Output the (x, y) coordinate of the center of the cell containing the given text.  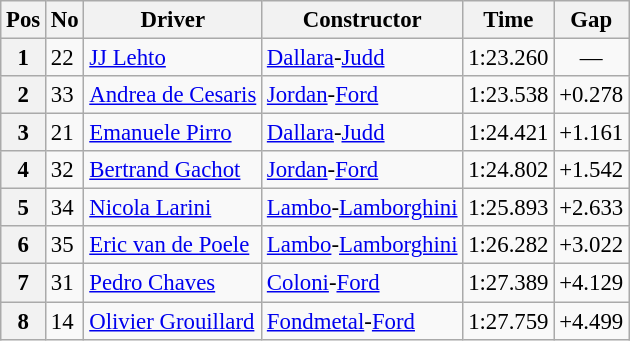
14 (65, 321)
Gap (592, 20)
4 (24, 170)
1:23.538 (508, 95)
1:27.759 (508, 321)
35 (65, 245)
3 (24, 133)
1:27.389 (508, 283)
+1.161 (592, 133)
21 (65, 133)
+1.542 (592, 170)
1:25.893 (508, 208)
Emanuele Pirro (173, 133)
2 (24, 95)
Olivier Grouillard (173, 321)
Time (508, 20)
Coloni-Ford (362, 283)
1:23.260 (508, 58)
7 (24, 283)
— (592, 58)
1:24.421 (508, 133)
1:26.282 (508, 245)
34 (65, 208)
+3.022 (592, 245)
+2.633 (592, 208)
31 (65, 283)
Nicola Larini (173, 208)
+0.278 (592, 95)
JJ Lehto (173, 58)
Pedro Chaves (173, 283)
Fondmetal-Ford (362, 321)
+4.499 (592, 321)
22 (65, 58)
No (65, 20)
Constructor (362, 20)
+4.129 (592, 283)
32 (65, 170)
Pos (24, 20)
Andrea de Cesaris (173, 95)
1:24.802 (508, 170)
6 (24, 245)
Bertrand Gachot (173, 170)
1 (24, 58)
5 (24, 208)
Eric van de Poele (173, 245)
33 (65, 95)
8 (24, 321)
Driver (173, 20)
